Find where the given text appears and provide that cell's center as [X, Y] coordinate. 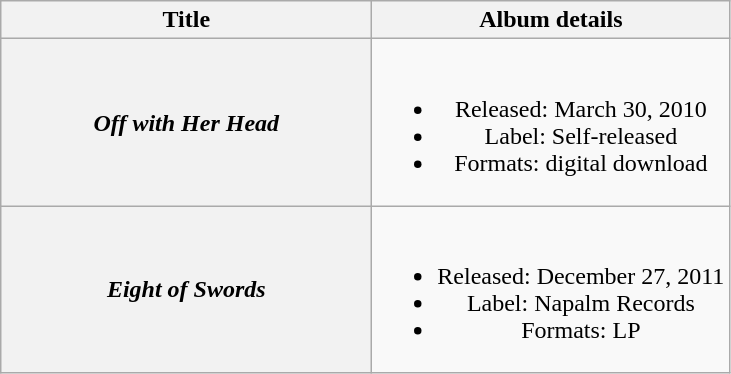
Album details [551, 20]
Released: December 27, 2011Label: Napalm RecordsFormats: LP [551, 290]
Released: March 30, 2010Label: Self-releasedFormats: digital download [551, 122]
Eight of Swords [186, 290]
Title [186, 20]
Off with Her Head [186, 122]
